Determine the (X, Y) coordinate at the center of the cell enclosing the given text.  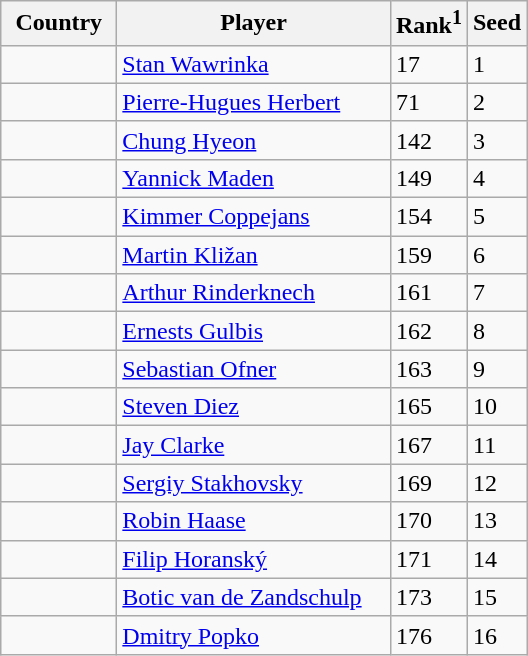
16 (496, 635)
14 (496, 559)
165 (428, 407)
159 (428, 255)
1 (496, 64)
9 (496, 369)
3 (496, 140)
Pierre-Hugues Herbert (254, 102)
171 (428, 559)
142 (428, 140)
17 (428, 64)
71 (428, 102)
13 (496, 521)
169 (428, 483)
176 (428, 635)
Player (254, 24)
149 (428, 178)
10 (496, 407)
Steven Diez (254, 407)
Yannick Maden (254, 178)
8 (496, 331)
161 (428, 293)
154 (428, 217)
Chung Hyeon (254, 140)
4 (496, 178)
12 (496, 483)
Martin Kližan (254, 255)
Stan Wawrinka (254, 64)
5 (496, 217)
163 (428, 369)
7 (496, 293)
6 (496, 255)
Arthur Rinderknech (254, 293)
Sebastian Ofner (254, 369)
Robin Haase (254, 521)
Ernests Gulbis (254, 331)
173 (428, 597)
Dmitry Popko (254, 635)
Kimmer Coppejans (254, 217)
162 (428, 331)
Botic van de Zandschulp (254, 597)
Rank1 (428, 24)
Country (59, 24)
2 (496, 102)
Filip Horanský (254, 559)
167 (428, 445)
Sergiy Stakhovsky (254, 483)
11 (496, 445)
Jay Clarke (254, 445)
15 (496, 597)
Seed (496, 24)
170 (428, 521)
